Return (X, Y) of the center of cell containing provided text 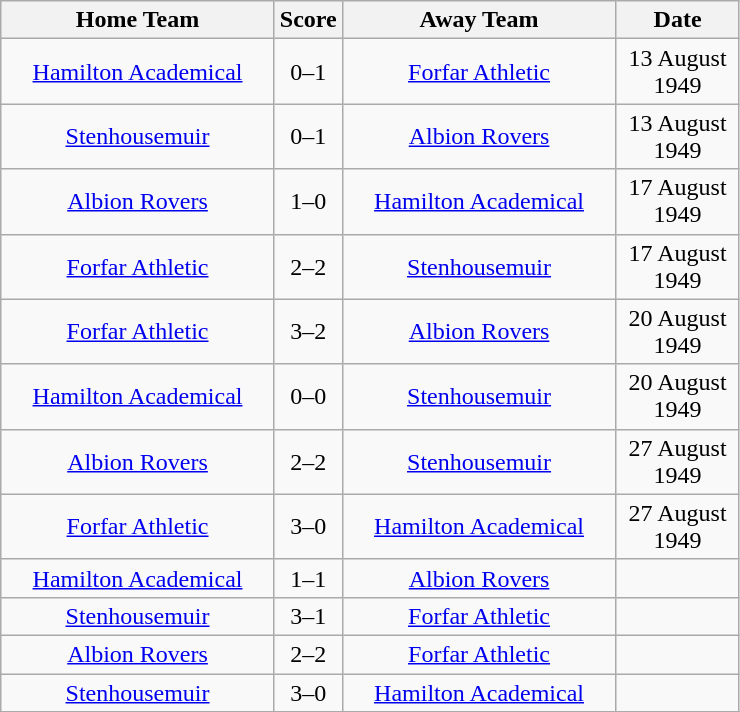
3–2 (308, 332)
Score (308, 20)
0–0 (308, 396)
Away Team (479, 20)
1–1 (308, 578)
Date (678, 20)
Home Team (138, 20)
3–1 (308, 616)
1–0 (308, 202)
